Pinpoint the cell where the given text exists, returning its [X, Y] midpoint coordinate. 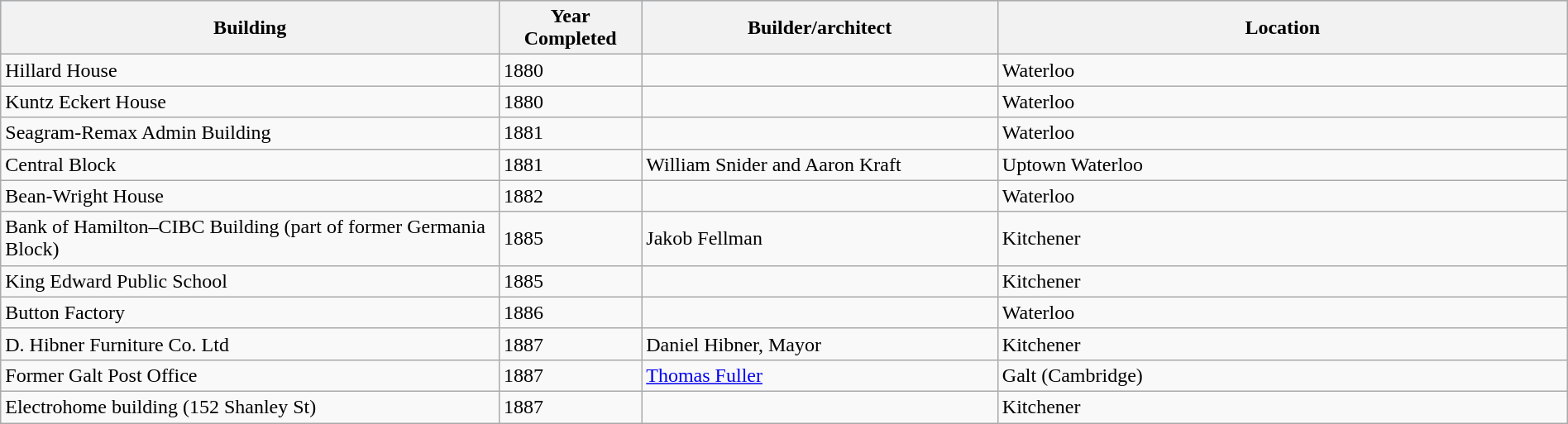
D. Hibner Furniture Co. Ltd [250, 344]
Button Factory [250, 312]
King Edward Public School [250, 281]
Daniel Hibner, Mayor [820, 344]
1886 [571, 312]
Year Completed [571, 28]
Building [250, 28]
Former Galt Post Office [250, 375]
Jakob Fellman [820, 238]
Location [1282, 28]
1882 [571, 196]
Electrohome building (152 Shanley St) [250, 407]
Seagram-Remax Admin Building [250, 133]
William Snider and Aaron Kraft [820, 164]
Builder/architect [820, 28]
Bank of Hamilton–CIBC Building (part of former Germania Block) [250, 238]
Uptown Waterloo [1282, 164]
Hillard House [250, 70]
Galt (Cambridge) [1282, 375]
Central Block [250, 164]
Kuntz Eckert House [250, 102]
Bean-Wright House [250, 196]
Thomas Fuller [820, 375]
